Capture the cell that displays the provided text and extract its [x, y] central coordinate. 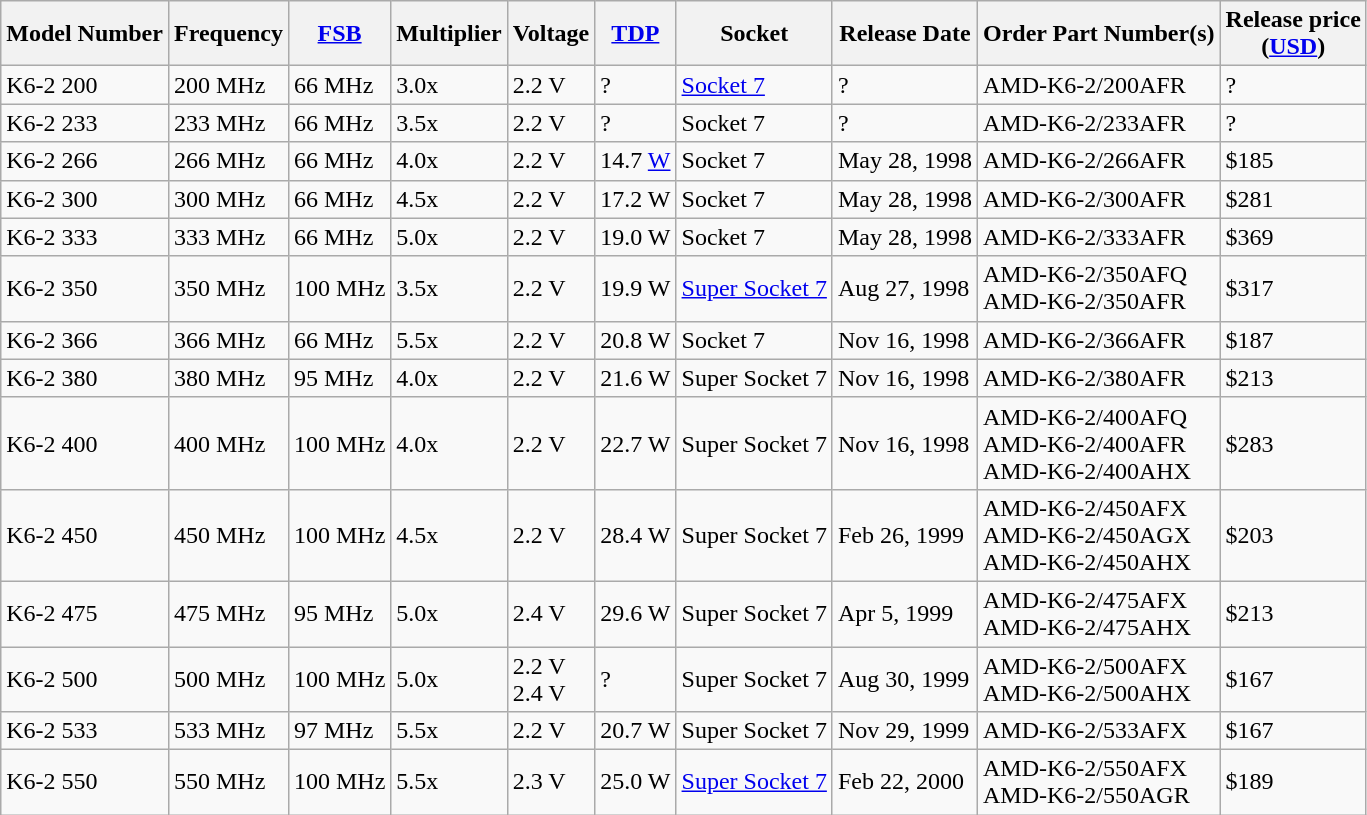
AMD-K6-2/233AFR [1098, 123]
475 MHz [228, 614]
333 MHz [228, 237]
2.3 V [551, 782]
K6-2 233 [85, 123]
Socket [754, 34]
K6-2 366 [85, 340]
FSB [339, 34]
K6-2 550 [85, 782]
Release Date [904, 34]
K6-2 380 [85, 378]
AMD-K6-2/533AFX [1098, 731]
K6-2 200 [85, 85]
K6-2 450 [85, 535]
533 MHz [228, 731]
AMD-K6-2/366AFR [1098, 340]
K6-2 475 [85, 614]
21.6 W [636, 378]
$283 [1293, 443]
K6-2 350 [85, 288]
K6-2 300 [85, 199]
AMD-K6-2/333AFR [1098, 237]
400 MHz [228, 443]
Aug 27, 1998 [904, 288]
97 MHz [339, 731]
Apr 5, 1999 [904, 614]
AMD-K6-2/200AFR [1098, 85]
AMD-K6-2/300AFR [1098, 199]
K6-2 400 [85, 443]
$187 [1293, 340]
AMD-K6-2/500AFXAMD-K6-2/500AHX [1098, 678]
K6-2 266 [85, 161]
380 MHz [228, 378]
AMD-K6-2/266AFR [1098, 161]
29.6 W [636, 614]
266 MHz [228, 161]
TDP [636, 34]
2.4 V [551, 614]
Aug 30, 1999 [904, 678]
$317 [1293, 288]
Feb 26, 1999 [904, 535]
19.9 W [636, 288]
$281 [1293, 199]
19.0 W [636, 237]
AMD-K6-2/380AFR [1098, 378]
$185 [1293, 161]
Frequency [228, 34]
AMD-K6-2/400AFQAMD-K6-2/400AFRAMD-K6-2/400AHX [1098, 443]
17.2 W [636, 199]
K6-2 500 [85, 678]
Nov 29, 1999 [904, 731]
450 MHz [228, 535]
Multiplier [449, 34]
Release price(USD) [1293, 34]
20.8 W [636, 340]
500 MHz [228, 678]
AMD-K6-2/550AFXAMD-K6-2/550AGR [1098, 782]
300 MHz [228, 199]
22.7 W [636, 443]
233 MHz [228, 123]
$203 [1293, 535]
AMD-K6-2/450AFXAMD-K6-2/450AGXAMD-K6-2/450AHX [1098, 535]
$369 [1293, 237]
K6-2 333 [85, 237]
366 MHz [228, 340]
Order Part Number(s) [1098, 34]
14.7 W [636, 161]
25.0 W [636, 782]
28.4 W [636, 535]
AMD-K6-2/475AFXAMD-K6-2/475AHX [1098, 614]
$189 [1293, 782]
Model Number [85, 34]
550 MHz [228, 782]
2.2 V2.4 V [551, 678]
350 MHz [228, 288]
Feb 22, 2000 [904, 782]
K6-2 533 [85, 731]
Voltage [551, 34]
200 MHz [228, 85]
3.0x [449, 85]
AMD-K6-2/350AFQAMD-K6-2/350AFR [1098, 288]
20.7 W [636, 731]
